Extract the [x, y] coordinate from the center of the cell holding the provided text.  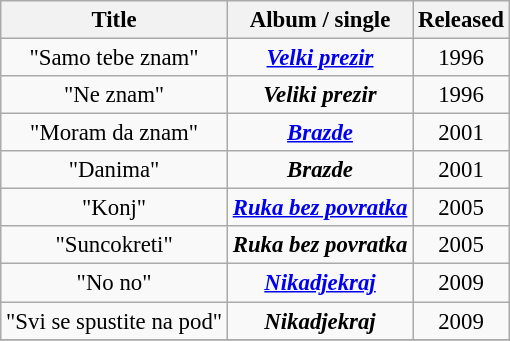
Veliki prezir [320, 95]
Album / single [320, 20]
"Suncokreti" [114, 245]
"No no" [114, 283]
Released [462, 20]
"Danima" [114, 170]
"Samo tebe znam" [114, 58]
"Ne znam" [114, 95]
"Moram da znam" [114, 133]
"Svi se spustite na pod" [114, 321]
Velki prezir [320, 58]
"Konj" [114, 208]
Title [114, 20]
